Find where the given text appears and provide that cell's center as [x, y] coordinate. 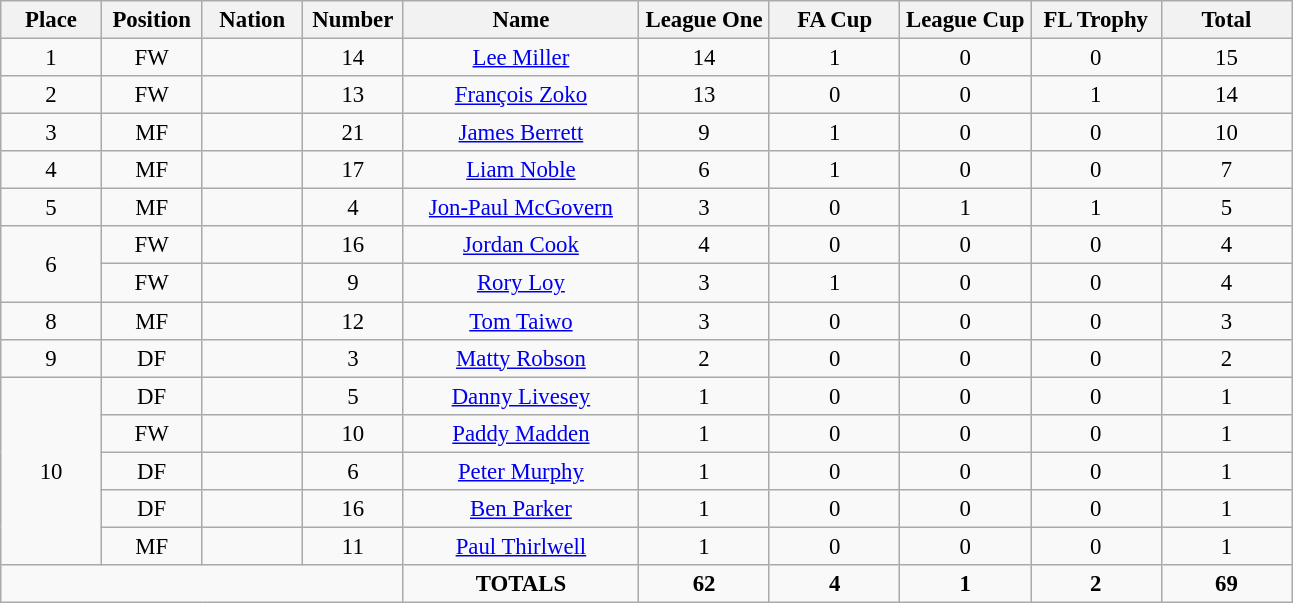
Danny Livesey [521, 396]
Ben Parker [521, 509]
Lee Miller [521, 58]
François Zoko [521, 95]
Paul Thirlwell [521, 546]
Number [354, 20]
62 [704, 584]
League One [704, 20]
15 [1226, 58]
Nation [252, 20]
Rory Loy [521, 283]
FA Cup [834, 20]
Tom Taiwo [521, 321]
Liam Noble [521, 170]
7 [1226, 170]
TOTALS [521, 584]
Matty Robson [521, 358]
11 [354, 546]
Name [521, 20]
Paddy Madden [521, 433]
69 [1226, 584]
Position [152, 20]
Peter Murphy [521, 471]
Jon-Paul McGovern [521, 208]
21 [354, 133]
8 [52, 321]
12 [354, 321]
James Berrett [521, 133]
17 [354, 170]
Jordan Cook [521, 245]
Total [1226, 20]
Place [52, 20]
League Cup [966, 20]
FL Trophy [1096, 20]
